Scan for the cell matching the given text and deliver its [x, y] coordinate at center. 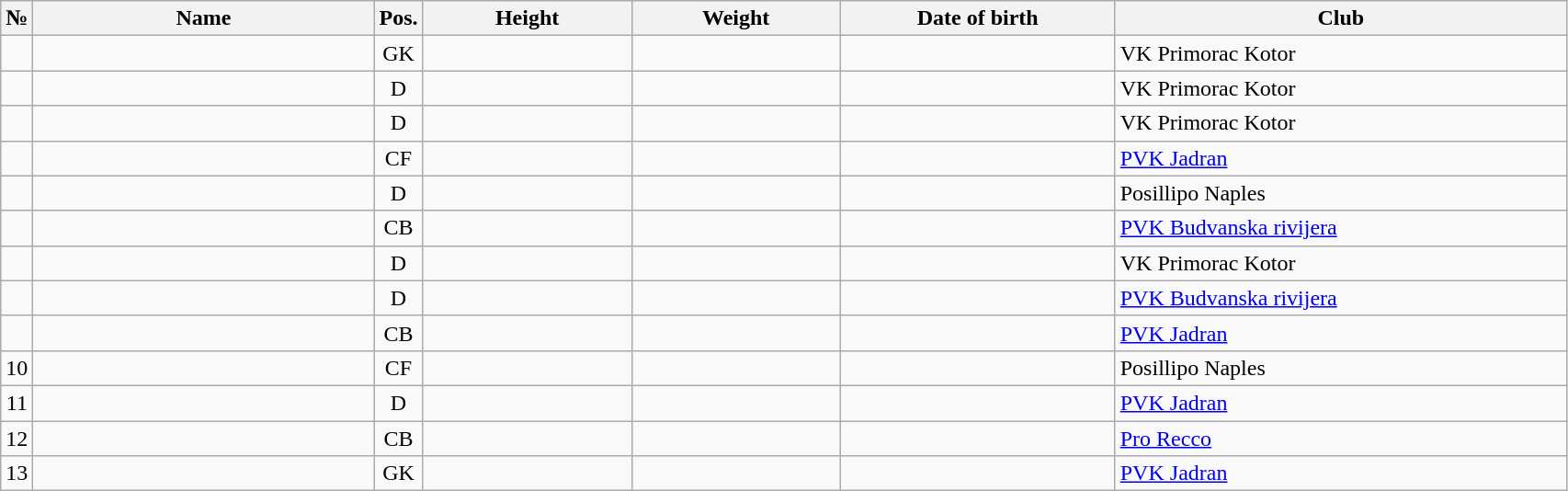
12 [17, 439]
Weight [735, 18]
11 [17, 403]
№ [17, 18]
13 [17, 474]
Height [528, 18]
10 [17, 368]
Club [1340, 18]
Pos. [399, 18]
Date of birth [978, 18]
Name [204, 18]
Pro Recco [1340, 439]
